Detect which cell encompasses the target text, then output its (X, Y) center coordinate. 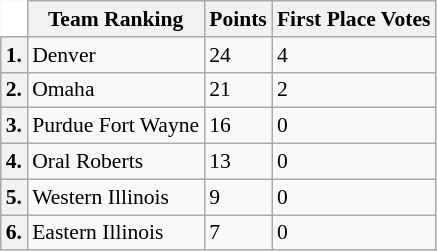
5. (14, 197)
24 (238, 55)
Eastern Illinois (116, 233)
7 (238, 233)
9 (238, 197)
First Place Votes (354, 19)
4 (354, 55)
Purdue Fort Wayne (116, 126)
6. (14, 233)
Omaha (116, 90)
Oral Roberts (116, 162)
16 (238, 126)
2 (354, 90)
3. (14, 126)
Denver (116, 55)
21 (238, 90)
13 (238, 162)
Western Illinois (116, 197)
4. (14, 162)
2. (14, 90)
Team Ranking (116, 19)
Points (238, 19)
1. (14, 55)
